Determine the [x, y] coordinate at the center of the cell enclosing the given text.  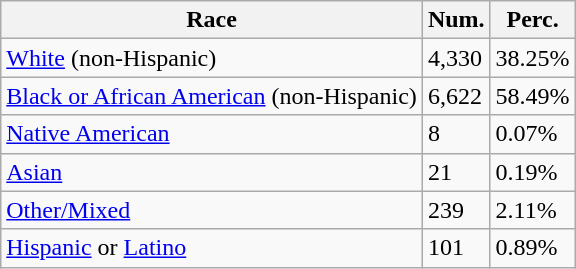
Other/Mixed [212, 210]
Perc. [532, 20]
8 [456, 134]
101 [456, 248]
4,330 [456, 58]
58.49% [532, 96]
0.89% [532, 248]
38.25% [532, 58]
White (non-Hispanic) [212, 58]
Black or African American (non-Hispanic) [212, 96]
6,622 [456, 96]
Num. [456, 20]
21 [456, 172]
Race [212, 20]
Hispanic or Latino [212, 248]
0.19% [532, 172]
2.11% [532, 210]
0.07% [532, 134]
Native American [212, 134]
239 [456, 210]
Asian [212, 172]
